Scan for the cell matching the given text and deliver its (x, y) coordinate at center. 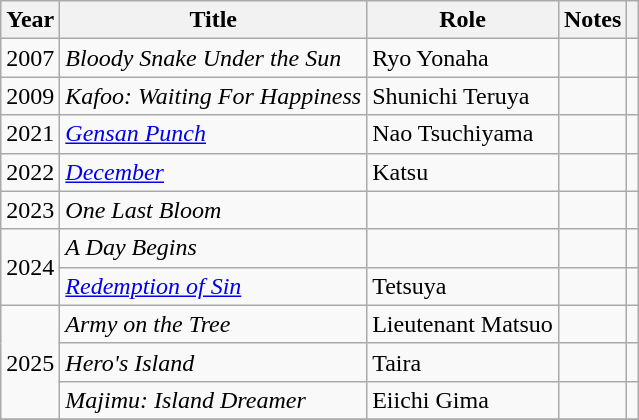
Tetsuya (463, 286)
Army on the Tree (214, 324)
Katsu (463, 172)
2021 (30, 134)
Bloody Snake Under the Sun (214, 58)
2023 (30, 210)
One Last Bloom (214, 210)
2024 (30, 267)
Shunichi Teruya (463, 96)
Year (30, 20)
2007 (30, 58)
Role (463, 20)
Redemption of Sin (214, 286)
Title (214, 20)
Gensan Punch (214, 134)
Taira (463, 362)
Hero's Island (214, 362)
Majimu: Island Dreamer (214, 400)
Ryo Yonaha (463, 58)
Kafoo: Waiting For Happiness (214, 96)
Lieutenant Matsuo (463, 324)
Notes (592, 20)
A Day Begins (214, 248)
2009 (30, 96)
Eiichi Gima (463, 400)
Nao Tsuchiyama (463, 134)
December (214, 172)
2025 (30, 362)
2022 (30, 172)
